Determine the (X, Y) coordinate at the center of the cell enclosing the given text.  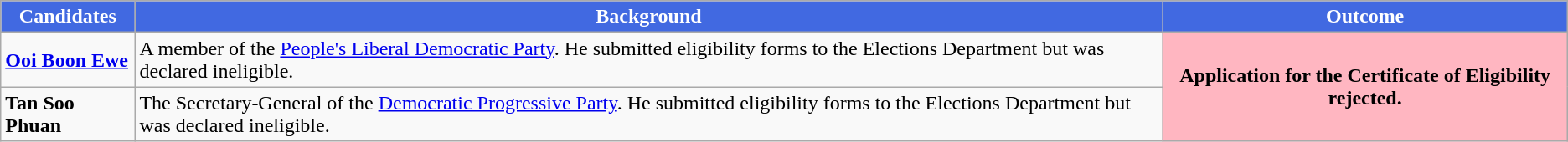
The Secretary-General of the Democratic Progressive Party. He submitted eligibility forms to the Elections Department but was declared ineligible. (648, 114)
Ooi Boon Ewe (68, 60)
A member of the People's Liberal Democratic Party. He submitted eligibility forms to the Elections Department but was declared ineligible. (648, 60)
Tan Soo Phuan (68, 114)
Application for the Certificate of Eligibility rejected. (1365, 87)
Candidates (68, 17)
Outcome (1365, 17)
Background (648, 17)
